Search for the cell housing the specified text and yield its [x, y] center coordinate. 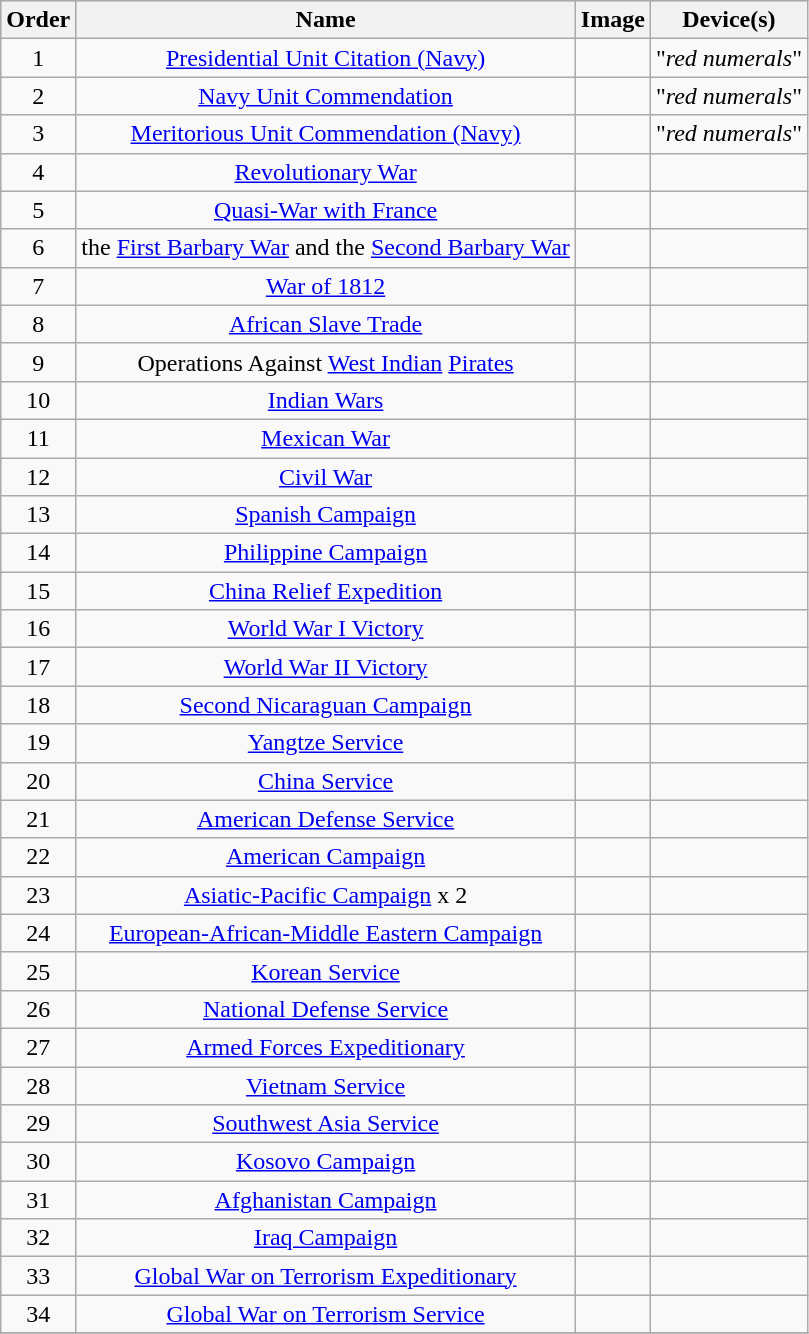
Meritorious Unit Commendation (Navy) [326, 134]
32 [38, 1238]
Global War on Terrorism Service [326, 1314]
Armed Forces Expeditionary [326, 1047]
War of 1812 [326, 286]
4 [38, 172]
Second Nicaraguan Campaign [326, 705]
China Relief Expedition [326, 591]
28 [38, 1085]
World War I Victory [326, 629]
13 [38, 515]
Name [326, 20]
Kosovo Campaign [326, 1162]
23 [38, 895]
27 [38, 1047]
31 [38, 1200]
21 [38, 819]
15 [38, 591]
30 [38, 1162]
Order [38, 20]
Yangtze Service [326, 743]
6 [38, 248]
Asiatic-Pacific Campaign x 2 [326, 895]
Spanish Campaign [326, 515]
China Service [326, 781]
16 [38, 629]
17 [38, 667]
Quasi-War with France [326, 210]
5 [38, 210]
Revolutionary War [326, 172]
Civil War [326, 477]
American Defense Service [326, 819]
12 [38, 477]
26 [38, 1009]
Iraq Campaign [326, 1238]
Korean Service [326, 971]
9 [38, 362]
Image [612, 20]
Indian Wars [326, 400]
Southwest Asia Service [326, 1124]
18 [38, 705]
19 [38, 743]
24 [38, 933]
10 [38, 400]
14 [38, 553]
33 [38, 1276]
the First Barbary War and the Second Barbary War [326, 248]
20 [38, 781]
African Slave Trade [326, 324]
Philippine Campaign [326, 553]
Global War on Terrorism Expeditionary [326, 1276]
Vietnam Service [326, 1085]
Operations Against West Indian Pirates [326, 362]
29 [38, 1124]
3 [38, 134]
34 [38, 1314]
7 [38, 286]
22 [38, 857]
Navy Unit Commendation [326, 96]
Afghanistan Campaign [326, 1200]
American Campaign [326, 857]
1 [38, 58]
Presidential Unit Citation (Navy) [326, 58]
2 [38, 96]
Mexican War [326, 438]
25 [38, 971]
World War II Victory [326, 667]
European-African-Middle Eastern Campaign [326, 933]
8 [38, 324]
Device(s) [728, 20]
11 [38, 438]
National Defense Service [326, 1009]
